From the cell containing the given text, extract its center point as (X, Y) coordinate. 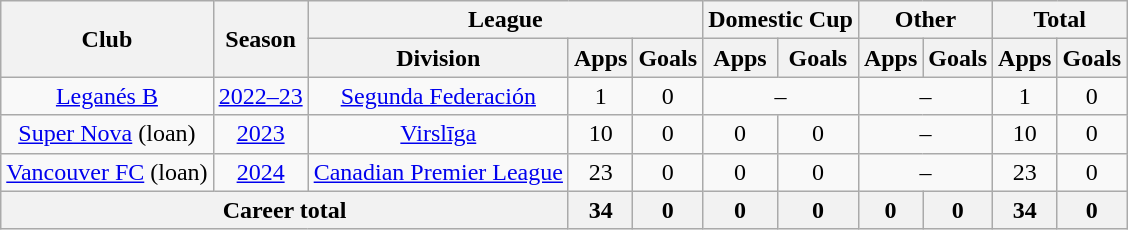
Club (107, 39)
Leganés B (107, 96)
2024 (260, 172)
Total (1060, 20)
Other (925, 20)
Segunda Federación (438, 96)
Season (260, 39)
Canadian Premier League (438, 172)
Vancouver FC (loan) (107, 172)
Division (438, 58)
Virslīga (438, 134)
League (505, 20)
Super Nova (loan) (107, 134)
2022–23 (260, 96)
Career total (285, 210)
Domestic Cup (781, 20)
2023 (260, 134)
